Scan for the cell matching the given text and deliver its (x, y) coordinate at center. 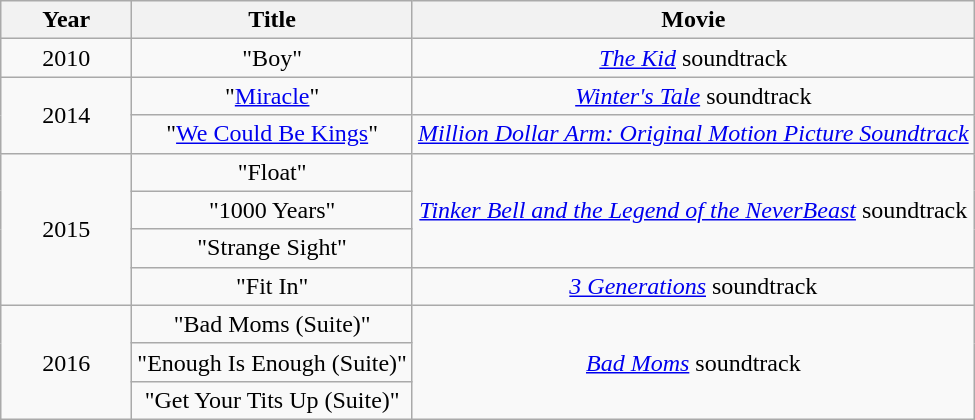
Title (272, 20)
"1000 Years" (272, 210)
"Enough Is Enough (Suite)" (272, 362)
2014 (66, 115)
"We Could Be Kings" (272, 134)
Bad Moms soundtrack (693, 362)
2010 (66, 58)
2016 (66, 362)
"Boy" (272, 58)
Million Dollar Arm: Original Motion Picture Soundtrack (693, 134)
"Miracle" (272, 96)
"Bad Moms (Suite)" (272, 324)
Year (66, 20)
"Fit In" (272, 286)
Movie (693, 20)
"Get Your Tits Up (Suite)" (272, 400)
The Kid soundtrack (693, 58)
2015 (66, 229)
Tinker Bell and the Legend of the NeverBeast soundtrack (693, 210)
"Strange Sight" (272, 248)
Winter's Tale soundtrack (693, 96)
"Float" (272, 172)
3 Generations soundtrack (693, 286)
